Search for the cell housing the specified text and yield its [X, Y] center coordinate. 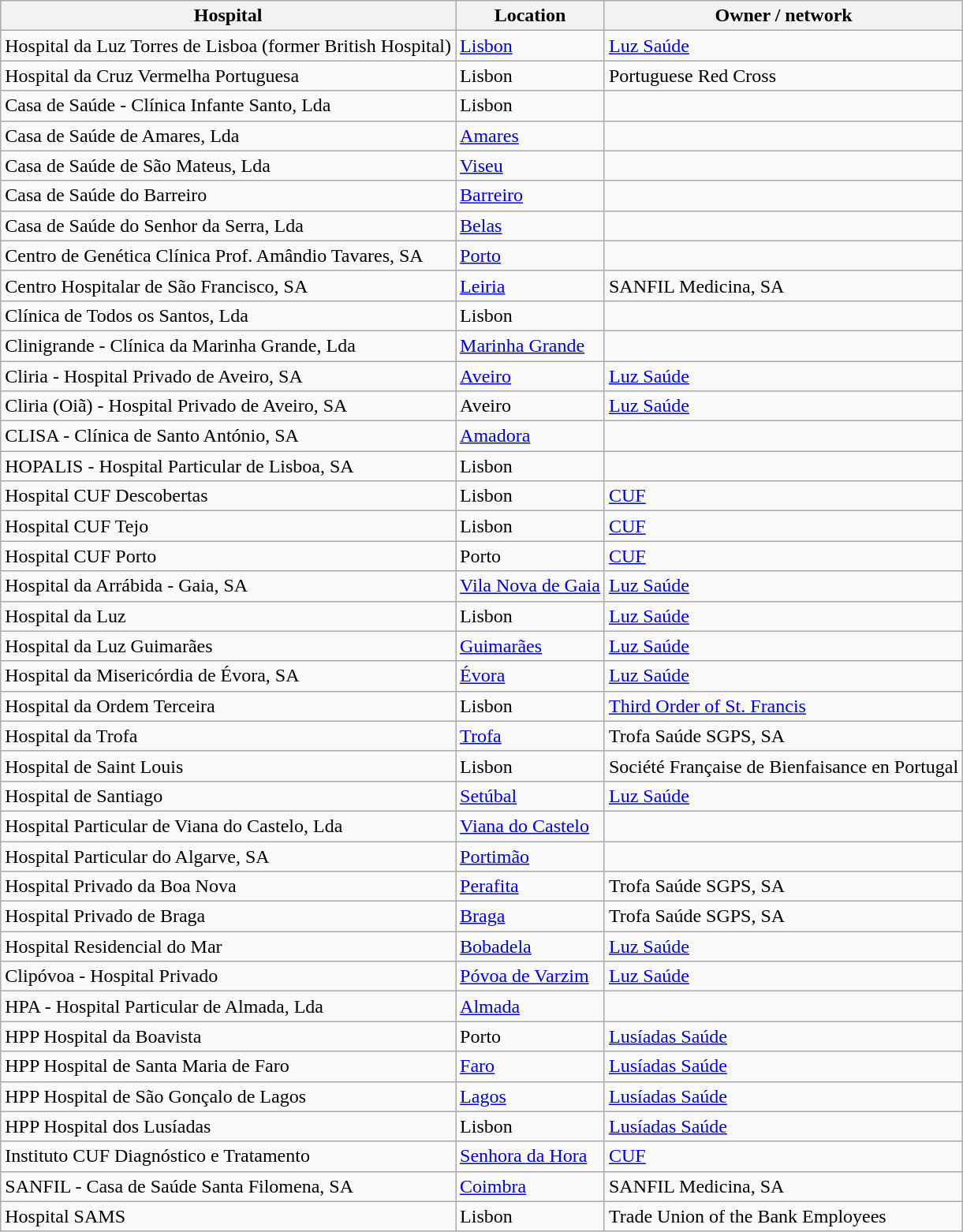
Évora [530, 676]
Hospital de Saint Louis [229, 766]
Póvoa de Varzim [530, 976]
Amares [530, 136]
Hospital Particular do Algarve, SA [229, 856]
Casa de Saúde - Clínica Infante Santo, Lda [229, 106]
Hospital Residencial do Mar [229, 946]
Hospital da Cruz Vermelha Portuguesa [229, 76]
Hospital Particular de Viana do Castelo, Lda [229, 826]
Portimão [530, 856]
Hospital de Santiago [229, 796]
Braga [530, 917]
Hospital da Trofa [229, 736]
HPP Hospital de Santa Maria de Faro [229, 1066]
Bobadela [530, 946]
Hospital Privado da Boa Nova [229, 887]
Hospital CUF Descobertas [229, 496]
Hospital da Luz Guimarães [229, 646]
Portuguese Red Cross [783, 76]
Clipóvoa - Hospital Privado [229, 976]
Viana do Castelo [530, 826]
Almada [530, 1006]
Location [530, 16]
CLISA - Clínica de Santo António, SA [229, 436]
Trofa [530, 736]
Cliria - Hospital Privado de Aveiro, SA [229, 376]
Clinigrande - Clínica da Marinha Grande, Lda [229, 345]
Centro Hospitalar de São Francisco, SA [229, 286]
Coimbra [530, 1186]
Hospital da Misericórdia de Évora, SA [229, 676]
Lagos [530, 1096]
HPP Hospital dos Lusíadas [229, 1126]
HOPALIS - Hospital Particular de Lisboa, SA [229, 466]
Marinha Grande [530, 345]
SANFIL - Casa de Saúde Santa Filomena, SA [229, 1186]
HPP Hospital de São Gonçalo de Lagos [229, 1096]
Vila Nova de Gaia [530, 586]
Hospital da Ordem Terceira [229, 706]
Setúbal [530, 796]
Hospital SAMS [229, 1216]
Hospital Privado de Braga [229, 917]
Hospital [229, 16]
Owner / network [783, 16]
Amadora [530, 436]
Viseu [530, 166]
Instituto CUF Diagnóstico e Tratamento [229, 1156]
HPP Hospital da Boavista [229, 1036]
Casa de Saúde do Barreiro [229, 196]
Guimarães [530, 646]
Casa de Saúde de Amares, Lda [229, 136]
Centro de Genética Clínica Prof. Amândio Tavares, SA [229, 256]
Trade Union of the Bank Employees [783, 1216]
HPA - Hospital Particular de Almada, Lda [229, 1006]
Casa de Saúde de São Mateus, Lda [229, 166]
Cliria (Oiã) - Hospital Privado de Aveiro, SA [229, 406]
Faro [530, 1066]
Leiria [530, 286]
Hospital CUF Porto [229, 556]
Barreiro [530, 196]
Société Française de Bienfaisance en Portugal [783, 766]
Clínica de Todos os Santos, Lda [229, 315]
Hospital CUF Tejo [229, 526]
Casa de Saúde do Senhor da Serra, Lda [229, 226]
Hospital da Luz Torres de Lisboa (former British Hospital) [229, 46]
Third Order of St. Francis [783, 706]
Belas [530, 226]
Hospital da Luz [229, 616]
Perafita [530, 887]
Hospital da Arrábida - Gaia, SA [229, 586]
Senhora da Hora [530, 1156]
